Identify which cell holds the provided text, then report its (x, y) central coordinate. 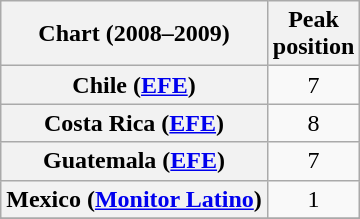
1 (313, 199)
Mexico (Monitor Latino) (134, 199)
Chile (EFE) (134, 85)
Guatemala (EFE) (134, 161)
Chart (2008–2009) (134, 34)
8 (313, 123)
Costa Rica (EFE) (134, 123)
Peakposition (313, 34)
